Determine the [x, y] coordinate at the center of the cell enclosing the given text.  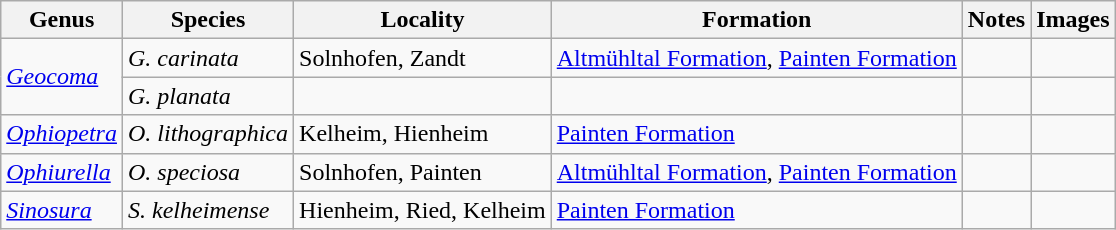
G. carinata [208, 58]
Images [1073, 20]
O. lithographica [208, 134]
Formation [756, 20]
Solnhofen, Zandt [423, 58]
Sinosura [62, 210]
Genus [62, 20]
Kelheim, Hienheim [423, 134]
Notes [996, 20]
Geocoma [62, 77]
G. planata [208, 96]
Ophiopetra [62, 134]
O. speciosa [208, 172]
Hienheim, Ried, Kelheim [423, 210]
S. kelheimense [208, 210]
Locality [423, 20]
Ophiurella [62, 172]
Solnhofen, Painten [423, 172]
Species [208, 20]
